Identify which cell holds the provided text, then report its (X, Y) central coordinate. 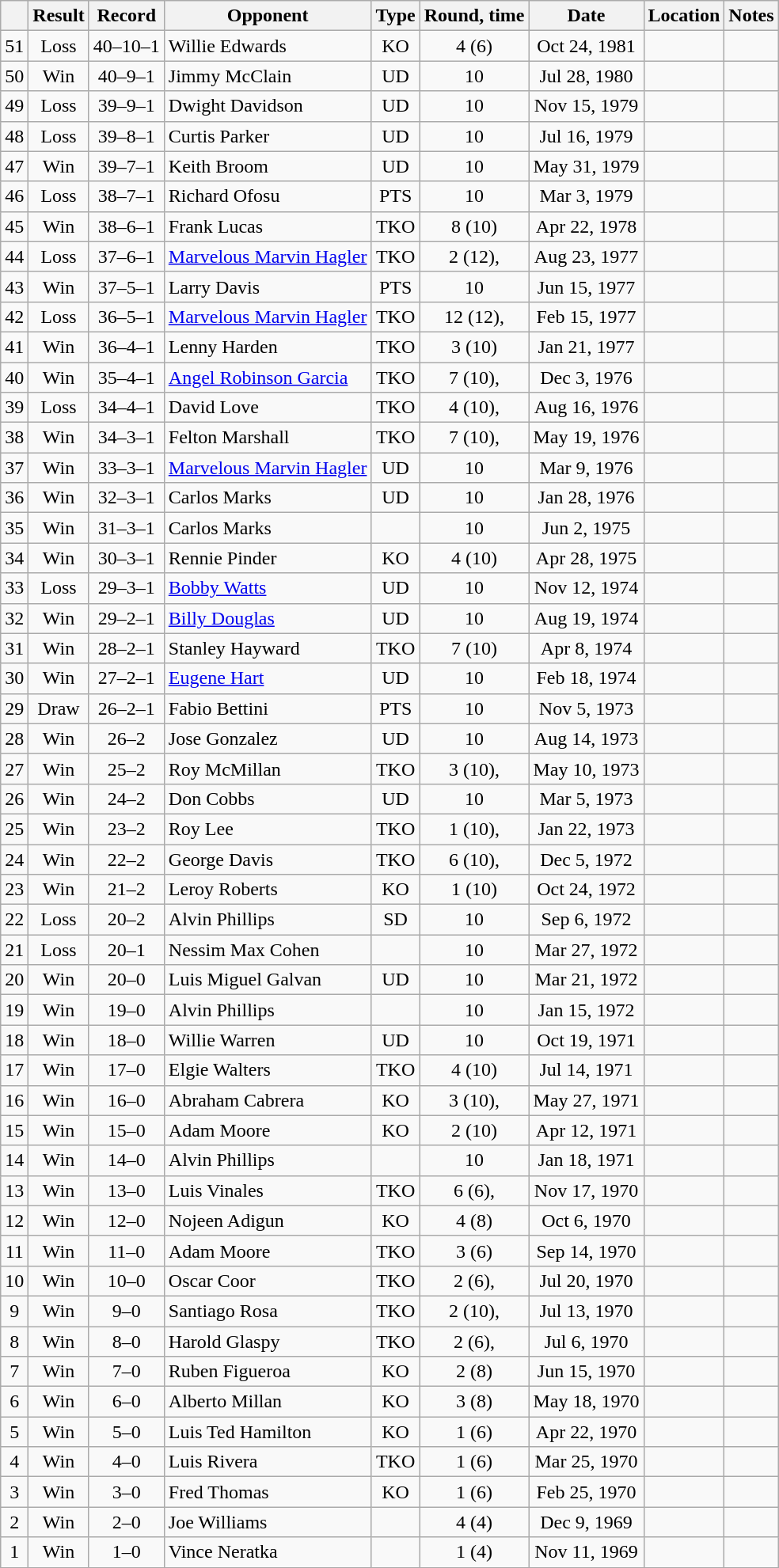
11 (14, 1251)
13–0 (127, 1190)
12–0 (127, 1221)
Oct 24, 1972 (586, 890)
2 (14, 1522)
Mar 5, 1973 (586, 799)
Nov 5, 1973 (586, 708)
38–6–1 (127, 226)
Result (59, 16)
2–0 (127, 1522)
21 (14, 950)
George Davis (268, 859)
Draw (59, 708)
Dec 9, 1969 (586, 1522)
36–5–1 (127, 317)
43 (14, 287)
2 (12), (474, 256)
Dwight Davidson (268, 106)
Nessim Max Cohen (268, 950)
Roy McMillan (268, 769)
Opponent (268, 16)
May 10, 1973 (586, 769)
Roy Lee (268, 829)
32–3–1 (127, 498)
Dec 5, 1972 (586, 859)
15–0 (127, 1130)
Keith Broom (268, 166)
Jan 15, 1972 (586, 1010)
26–2–1 (127, 708)
Jose Gonzalez (268, 738)
23 (14, 890)
45 (14, 226)
Vince Neratka (268, 1552)
37–5–1 (127, 287)
39–7–1 (127, 166)
Sep 14, 1970 (586, 1251)
26–2 (127, 738)
May 31, 1979 (586, 166)
Felton Marshall (268, 438)
Jan 22, 1973 (586, 829)
40–9–1 (127, 76)
20–1 (127, 950)
Aug 16, 1976 (586, 408)
Feb 25, 1970 (586, 1492)
40 (14, 378)
Fabio Bettini (268, 708)
Apr 22, 1978 (586, 226)
1–0 (127, 1552)
12 (14, 1221)
2 (10), (474, 1311)
Date (586, 16)
51 (14, 46)
10–0 (127, 1281)
Apr 8, 1974 (586, 648)
Oct 6, 1970 (586, 1221)
20 (14, 980)
19 (14, 1010)
9 (14, 1311)
25 (14, 829)
4 (6) (474, 46)
Dec 3, 1976 (586, 378)
36 (14, 498)
18–0 (127, 1040)
Nov 17, 1970 (586, 1190)
1 (4) (474, 1552)
7 (10) (474, 648)
4–0 (127, 1462)
8 (10) (474, 226)
Luis Miguel Galvan (268, 980)
3 (8) (474, 1402)
Richard Ofosu (268, 196)
Fred Thomas (268, 1492)
Mar 25, 1970 (586, 1462)
Record (127, 16)
Notes (751, 16)
Jimmy McClain (268, 76)
3 (10) (474, 347)
40–10–1 (127, 46)
Type (396, 16)
Oct 19, 1971 (586, 1040)
7–0 (127, 1372)
3–0 (127, 1492)
Abraham Cabrera (268, 1100)
Jul 13, 1970 (586, 1311)
Jul 16, 1979 (586, 136)
Luis Ted Hamilton (268, 1432)
4 (4) (474, 1522)
20–0 (127, 980)
5–0 (127, 1432)
Mar 3, 1979 (586, 196)
50 (14, 76)
12 (12), (474, 317)
Oct 24, 1981 (586, 46)
Sep 6, 1972 (586, 920)
22 (14, 920)
35 (14, 528)
Location (684, 16)
16–0 (127, 1100)
Jul 28, 1980 (586, 76)
Eugene Hart (268, 678)
8 (14, 1342)
Jun 15, 1977 (586, 287)
Jan 28, 1976 (586, 498)
24–2 (127, 799)
Lenny Harden (268, 347)
14 (14, 1160)
6 (10), (474, 859)
Luis Vinales (268, 1190)
May 18, 1970 (586, 1402)
16 (14, 1100)
8–0 (127, 1342)
Jul 14, 1971 (586, 1070)
44 (14, 256)
Ruben Figueroa (268, 1372)
Aug 23, 1977 (586, 256)
37 (14, 468)
17 (14, 1070)
May 19, 1976 (586, 438)
Apr 28, 1975 (586, 558)
Elgie Walters (268, 1070)
Billy Douglas (268, 618)
7 (14, 1372)
49 (14, 106)
29–2–1 (127, 618)
39–8–1 (127, 136)
35–4–1 (127, 378)
38–7–1 (127, 196)
18 (14, 1040)
23–2 (127, 829)
26 (14, 799)
21–2 (127, 890)
13 (14, 1190)
1 (10) (474, 890)
6 (14, 1402)
SD (396, 920)
42 (14, 317)
Santiago Rosa (268, 1311)
David Love (268, 408)
1 (10), (474, 829)
29–3–1 (127, 588)
May 27, 1971 (586, 1100)
37–6–1 (127, 256)
Mar 27, 1972 (586, 950)
9–0 (127, 1311)
Apr 12, 1971 (586, 1130)
3 (14, 1492)
34–4–1 (127, 408)
31–3–1 (127, 528)
Angel Robinson Garcia (268, 378)
Feb 18, 1974 (586, 678)
Harold Glaspy (268, 1342)
31 (14, 648)
4 (10), (474, 408)
33 (14, 588)
Stanley Hayward (268, 648)
30–3–1 (127, 558)
Nojeen Adigun (268, 1221)
28–2–1 (127, 648)
Nov 11, 1969 (586, 1552)
32 (14, 618)
46 (14, 196)
4 (8) (474, 1221)
Jul 20, 1970 (586, 1281)
6 (6), (474, 1190)
6–0 (127, 1402)
Jan 18, 1971 (586, 1160)
Aug 19, 1974 (586, 618)
38 (14, 438)
Nov 15, 1979 (586, 106)
14–0 (127, 1160)
Joe Williams (268, 1522)
41 (14, 347)
34 (14, 558)
Apr 22, 1970 (586, 1432)
2 (8) (474, 1372)
Mar 9, 1976 (586, 468)
48 (14, 136)
Mar 21, 1972 (586, 980)
Jan 21, 1977 (586, 347)
39–9–1 (127, 106)
3 (6) (474, 1251)
47 (14, 166)
27 (14, 769)
Jul 6, 1970 (586, 1342)
Bobby Watts (268, 588)
Feb 15, 1977 (586, 317)
17–0 (127, 1070)
22–2 (127, 859)
Round, time (474, 16)
2 (10) (474, 1130)
Rennie Pinder (268, 558)
15 (14, 1130)
27–2–1 (127, 678)
Nov 12, 1974 (586, 588)
34–3–1 (127, 438)
Oscar Coor (268, 1281)
39 (14, 408)
33–3–1 (127, 468)
36–4–1 (127, 347)
24 (14, 859)
19–0 (127, 1010)
Don Cobbs (268, 799)
1 (14, 1552)
20–2 (127, 920)
Curtis Parker (268, 136)
29 (14, 708)
Luis Rivera (268, 1462)
30 (14, 678)
Larry Davis (268, 287)
4 (14, 1462)
Alberto Millan (268, 1402)
Willie Warren (268, 1040)
Leroy Roberts (268, 890)
28 (14, 738)
11–0 (127, 1251)
5 (14, 1432)
25–2 (127, 769)
Willie Edwards (268, 46)
Aug 14, 1973 (586, 738)
Jun 2, 1975 (586, 528)
Jun 15, 1970 (586, 1372)
Frank Lucas (268, 226)
